Search for the cell housing the specified text and yield its (X, Y) center coordinate. 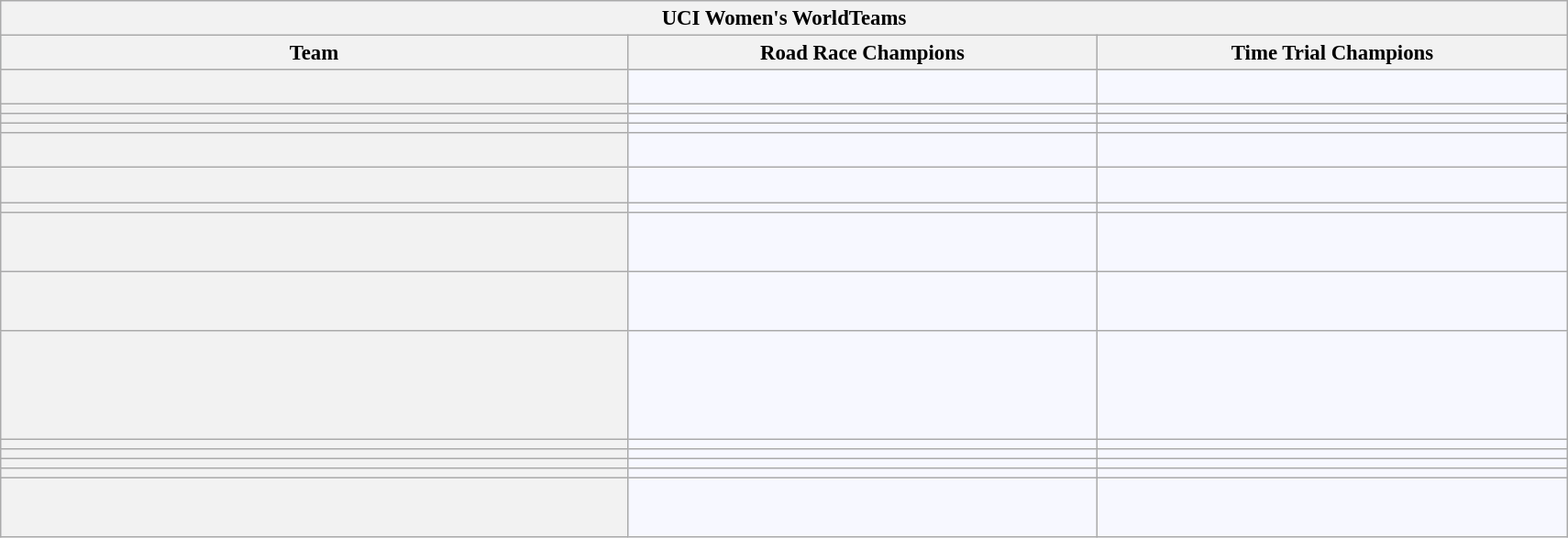
Team (314, 53)
UCI Women's WorldTeams (784, 18)
Road Race Champions (862, 53)
Time Trial Champions (1333, 53)
